Provide the (x, y) coordinate of the cell's center where the given text is located.  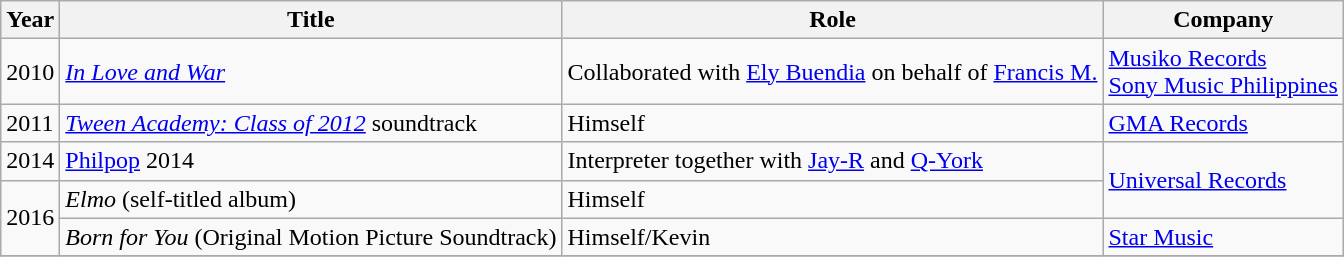
Collaborated with Ely Buendia on behalf of Francis M. (832, 72)
Musiko Records Sony Music Philippines (1223, 72)
GMA Records (1223, 123)
2016 (30, 218)
Philpop 2014 (311, 161)
2011 (30, 123)
Elmo (self-titled album) (311, 199)
2010 (30, 72)
Universal Records (1223, 180)
Role (832, 20)
Company (1223, 20)
Tween Academy: Class of 2012 soundtrack (311, 123)
Star Music (1223, 237)
Born for You (Original Motion Picture Soundtrack) (311, 237)
In Love and War (311, 72)
Year (30, 20)
2014 (30, 161)
Interpreter together with Jay-R and Q-York (832, 161)
Title (311, 20)
Himself/Kevin (832, 237)
